Search for the cell housing the specified text and yield its (X, Y) center coordinate. 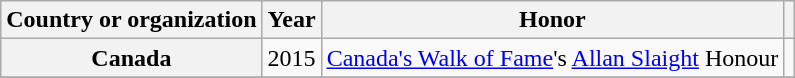
Country or organization (132, 20)
Canada's Walk of Fame's Allan Slaight Honour (552, 58)
Year (292, 20)
Canada (132, 58)
Honor (552, 20)
2015 (292, 58)
